Pinpoint the cell where the given text exists, returning its (X, Y) midpoint coordinate. 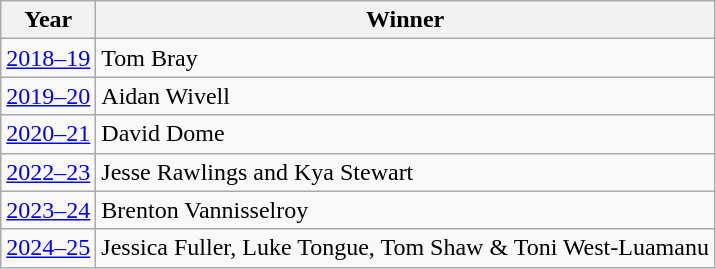
2018–19 (48, 58)
2024–25 (48, 248)
2022–23 (48, 172)
Aidan Wivell (406, 96)
Brenton Vannisselroy (406, 210)
2019–20 (48, 96)
David Dome (406, 134)
Jessica Fuller, Luke Tongue, Tom Shaw & Toni West-Luamanu (406, 248)
Winner (406, 20)
Year (48, 20)
Jesse Rawlings and Kya Stewart (406, 172)
Tom Bray (406, 58)
2020–21 (48, 134)
2023–24 (48, 210)
